Capture the cell that displays the provided text and extract its (x, y) central coordinate. 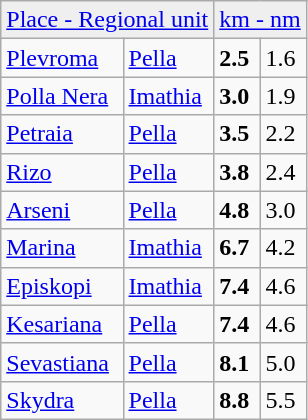
Place - Regional unit (108, 20)
5.0 (283, 362)
4.8 (237, 210)
Arseni (62, 210)
Petraia (62, 134)
2.4 (283, 172)
5.5 (283, 400)
1.9 (283, 96)
2.2 (283, 134)
6.7 (237, 248)
Episkopi (62, 286)
8.1 (237, 362)
Marina (62, 248)
2.5 (237, 58)
4.2 (283, 248)
Polla Nera (62, 96)
3.8 (237, 172)
1.6 (283, 58)
Plevroma (62, 58)
Rizo (62, 172)
3.5 (237, 134)
Sevastiana (62, 362)
8.8 (237, 400)
Kesariana (62, 324)
km - nm (260, 20)
Skydra (62, 400)
